Determine the (X, Y) coordinate at the center of the cell enclosing the given text.  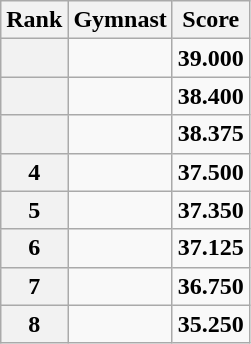
5 (34, 210)
Rank (34, 20)
37.125 (210, 248)
38.375 (210, 134)
37.500 (210, 172)
7 (34, 286)
6 (34, 248)
38.400 (210, 96)
36.750 (210, 286)
35.250 (210, 324)
Gymnast (120, 20)
39.000 (210, 58)
37.350 (210, 210)
8 (34, 324)
Score (210, 20)
4 (34, 172)
